For the text-containing cell, return its midpoint in (x, y) coordinate format. 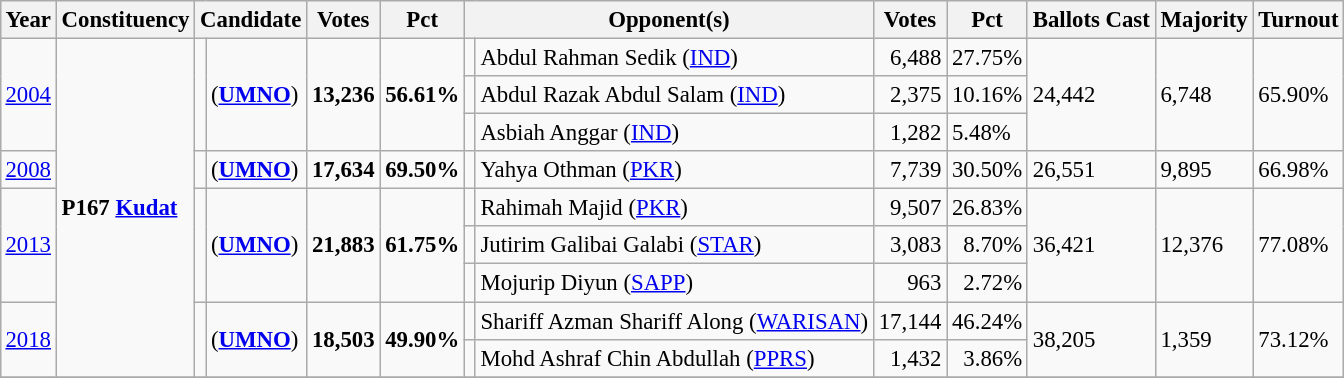
Constituency (125, 20)
46.24% (988, 321)
Mojurip Diyun (SAPP) (674, 283)
10.16% (988, 95)
9,895 (1204, 170)
9,507 (910, 208)
6,488 (910, 57)
Rahimah Majid (PKR) (674, 208)
Shariff Azman Shariff Along (WARISAN) (674, 321)
21,883 (344, 246)
Abdul Rahman Sedik (IND) (674, 57)
2,375 (910, 95)
13,236 (344, 94)
18,503 (344, 340)
6,748 (1204, 94)
2018 (28, 340)
65.90% (1298, 94)
P167 Kudat (125, 207)
Yahya Othman (PKR) (674, 170)
73.12% (1298, 340)
2004 (28, 94)
26,551 (1091, 170)
69.50% (422, 170)
30.50% (988, 170)
2008 (28, 170)
24,442 (1091, 94)
Candidate (251, 20)
2.72% (988, 283)
7,739 (910, 170)
Mohd Ashraf Chin Abdullah (PPRS) (674, 358)
3,083 (910, 245)
27.75% (988, 57)
Ballots Cast (1091, 20)
17,634 (344, 170)
Abdul Razak Abdul Salam (IND) (674, 95)
77.08% (1298, 246)
963 (910, 283)
12,376 (1204, 246)
Jutirim Galibai Galabi (STAR) (674, 245)
26.83% (988, 208)
61.75% (422, 246)
1,359 (1204, 340)
Year (28, 20)
Turnout (1298, 20)
66.98% (1298, 170)
2013 (28, 246)
38,205 (1091, 340)
56.61% (422, 94)
Opponent(s) (668, 20)
Asbiah Anggar (IND) (674, 133)
3.86% (988, 358)
49.90% (422, 340)
5.48% (988, 133)
Majority (1204, 20)
1,432 (910, 358)
1,282 (910, 133)
36,421 (1091, 246)
17,144 (910, 321)
8.70% (988, 245)
